Identify which cell holds the provided text, then report its (x, y) central coordinate. 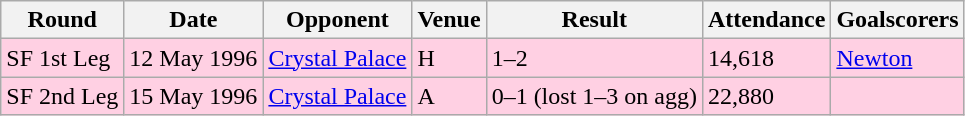
15 May 1996 (194, 96)
SF 1st Leg (62, 58)
A (449, 96)
Newton (898, 58)
12 May 1996 (194, 58)
SF 2nd Leg (62, 96)
H (449, 58)
14,618 (766, 58)
0–1 (lost 1–3 on agg) (594, 96)
Venue (449, 20)
Date (194, 20)
Round (62, 20)
Attendance (766, 20)
22,880 (766, 96)
Opponent (338, 20)
Goalscorers (898, 20)
Result (594, 20)
1–2 (594, 58)
